From the cell containing the given text, extract its center point as (x, y) coordinate. 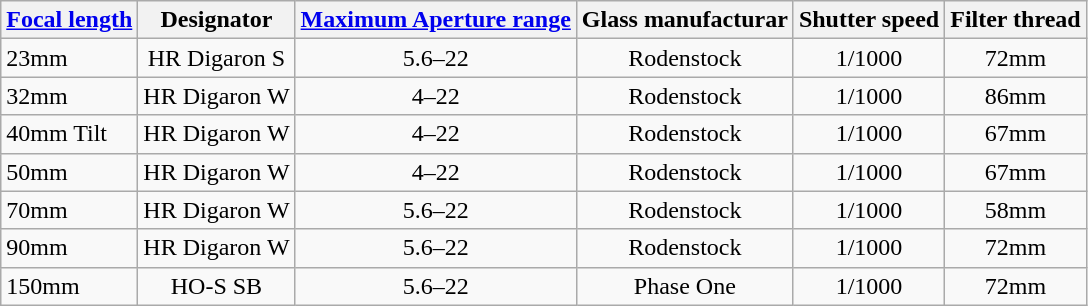
Glass manufacturar (684, 20)
Designator (216, 20)
32mm (70, 96)
70mm (70, 210)
Phase One (684, 286)
23mm (70, 58)
150mm (70, 286)
HR Digaron S (216, 58)
40mm Tilt (70, 134)
Maximum Aperture range (436, 20)
90mm (70, 248)
Focal length (70, 20)
50mm (70, 172)
Shutter speed (868, 20)
HO-S SB (216, 286)
Filter thread (1016, 20)
86mm (1016, 96)
58mm (1016, 210)
